Extract the [x, y] coordinate from the center of the cell holding the provided text.  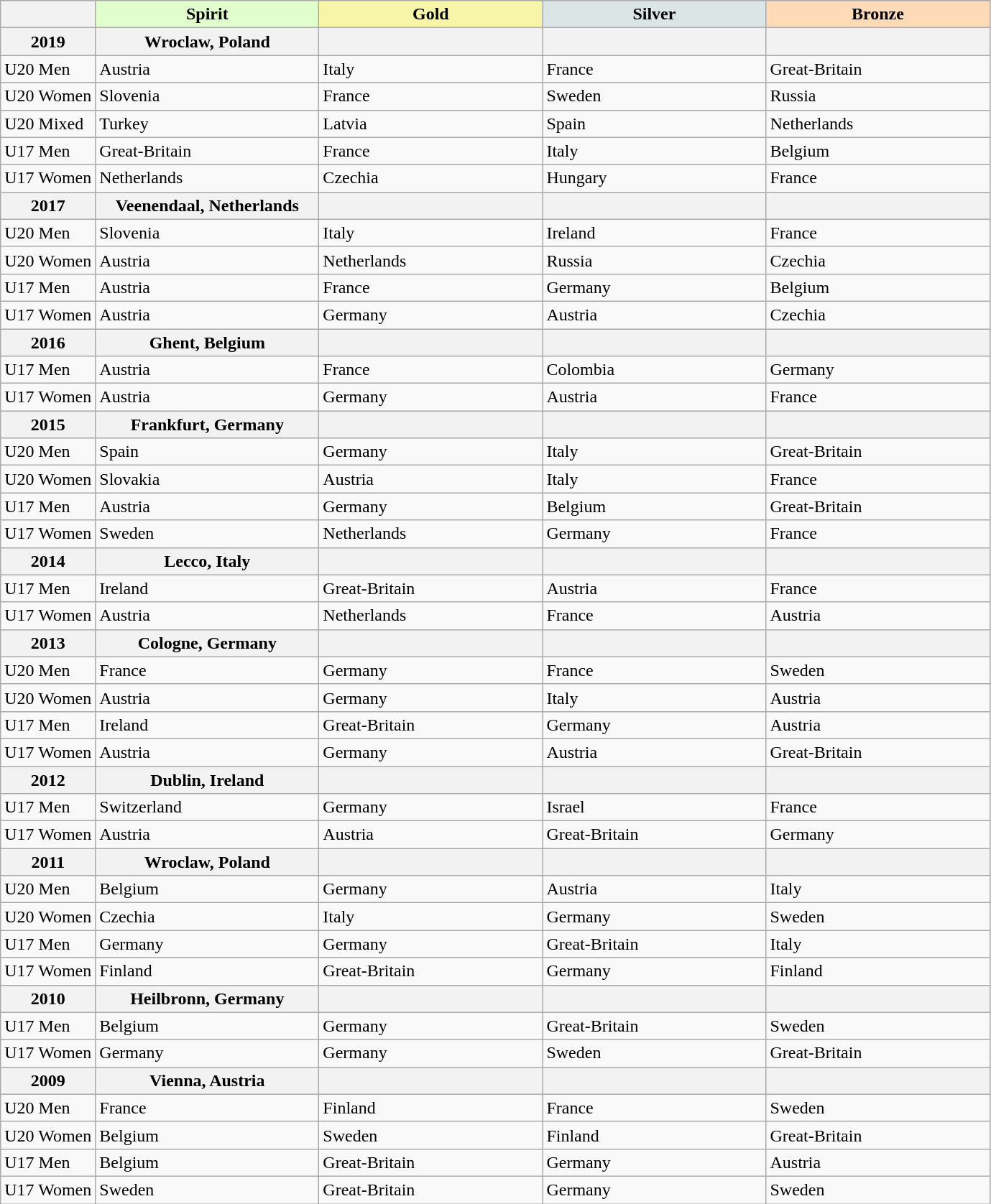
2011 [48, 862]
Turkey [207, 124]
Slovakia [207, 479]
U20 Mixed [48, 124]
2009 [48, 1080]
Vienna, Austria [207, 1080]
2010 [48, 999]
Switzerland [207, 807]
2015 [48, 425]
Veenendaal, Netherlands [207, 205]
Spirit [207, 14]
2017 [48, 205]
Cologne, Germany [207, 643]
Frankfurt, Germany [207, 425]
Heilbronn, Germany [207, 999]
Lecco, Italy [207, 561]
2013 [48, 643]
2014 [48, 561]
Dublin, Ireland [207, 779]
Ghent, Belgium [207, 343]
2019 [48, 42]
Silver [654, 14]
Colombia [654, 370]
2016 [48, 343]
Gold [431, 14]
Bronze [878, 14]
2012 [48, 779]
Hungary [654, 178]
Israel [654, 807]
Latvia [431, 124]
